Identify which cell holds the provided text, then report its [X, Y] central coordinate. 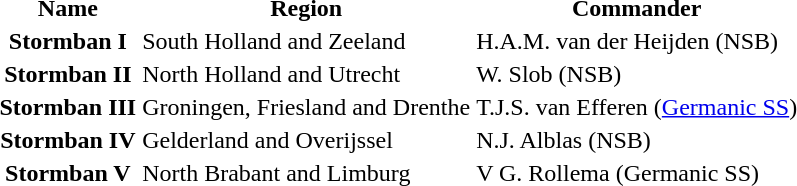
Groningen, Friesland and Drenthe [306, 107]
Gelderland and Overijssel [306, 140]
North Holland and Utrecht [306, 74]
South Holland and Zeeland [306, 41]
